Pinpoint the cell where the given text exists, returning its [X, Y] midpoint coordinate. 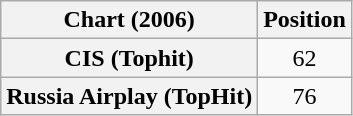
Chart (2006) [130, 20]
CIS (Tophit) [130, 58]
Position [305, 20]
Russia Airplay (TopHit) [130, 96]
76 [305, 96]
62 [305, 58]
